Pinpoint the cell where the given text exists, returning its (x, y) midpoint coordinate. 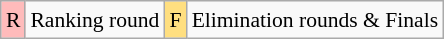
Elimination rounds & Finals (316, 20)
F (175, 20)
Ranking round (94, 20)
R (14, 20)
